Locate the cell with the specified text and output its [X, Y] center coordinate. 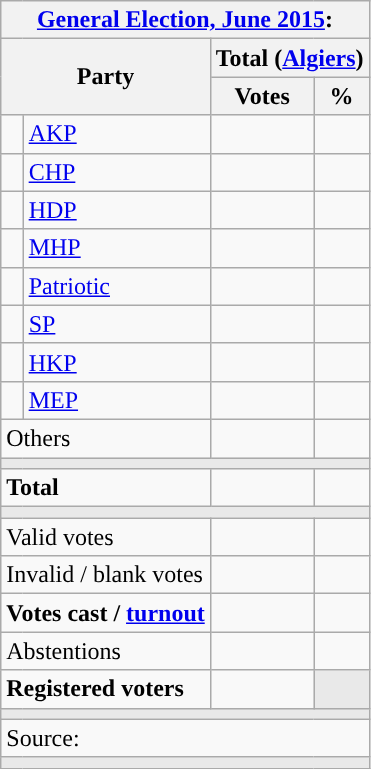
AKP [116, 134]
General Election, June 2015: [185, 20]
Valid votes [106, 537]
Invalid / blank votes [106, 575]
Patriotic [116, 286]
SP [116, 324]
Registered voters [106, 689]
MHP [116, 248]
Votes cast / turnout [106, 613]
Source: [185, 738]
Votes [262, 96]
Party [106, 77]
Total [106, 488]
CHP [116, 172]
HDP [116, 210]
HKP [116, 362]
Others [106, 438]
MEP [116, 400]
% [342, 96]
Total (Algiers) [290, 58]
Abstentions [106, 651]
